Provide the [X, Y] coordinate of the cell's center where the given text is located.  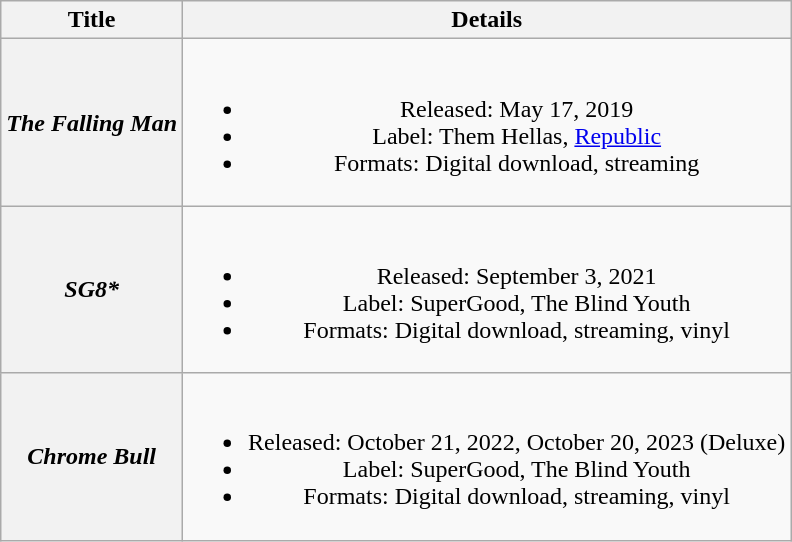
The Falling Man [92, 122]
Released: September 3, 2021Label: SuperGood, The Blind YouthFormats: Digital download, streaming, vinyl [487, 290]
SG8* [92, 290]
Details [487, 20]
Released: October 21, 2022, October 20, 2023 (Deluxe)Label: SuperGood, The Blind YouthFormats: Digital download, streaming, vinyl [487, 456]
Title [92, 20]
Chrome Bull [92, 456]
Released: May 17, 2019Label: Them Hellas, RepublicFormats: Digital download, streaming [487, 122]
